Provide the [x, y] coordinate of the cell's center where the given text is located.  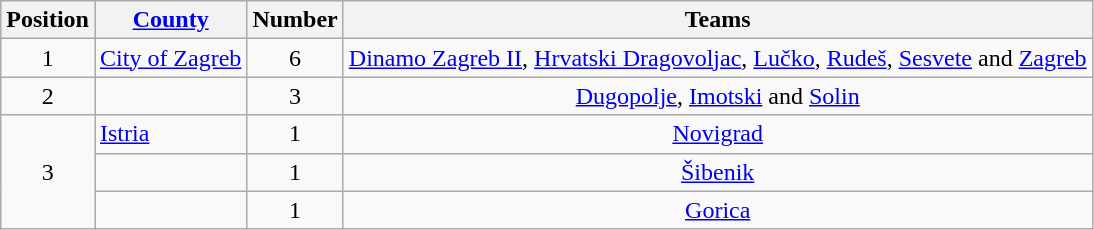
2 [48, 96]
County [170, 20]
Istria [170, 134]
Teams [718, 20]
Šibenik [718, 172]
City of Zagreb [170, 58]
Gorica [718, 210]
Dinamo Zagreb II, Hrvatski Dragovoljac, Lučko, Rudeš, Sesvete and Zagreb [718, 58]
Dugopolje, Imotski and Solin [718, 96]
Number [295, 20]
Novigrad [718, 134]
Position [48, 20]
6 [295, 58]
